Detect which cell encompasses the target text, then output its (X, Y) center coordinate. 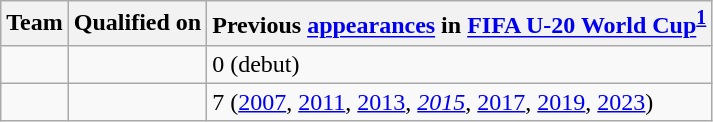
Team (35, 24)
7 (2007, 2011, 2013, 2015, 2017, 2019, 2023) (460, 102)
Qualified on (137, 24)
0 (debut) (460, 64)
Previous appearances in FIFA U-20 World Cup1 (460, 24)
